Identify which cell holds the provided text, then report its [X, Y] central coordinate. 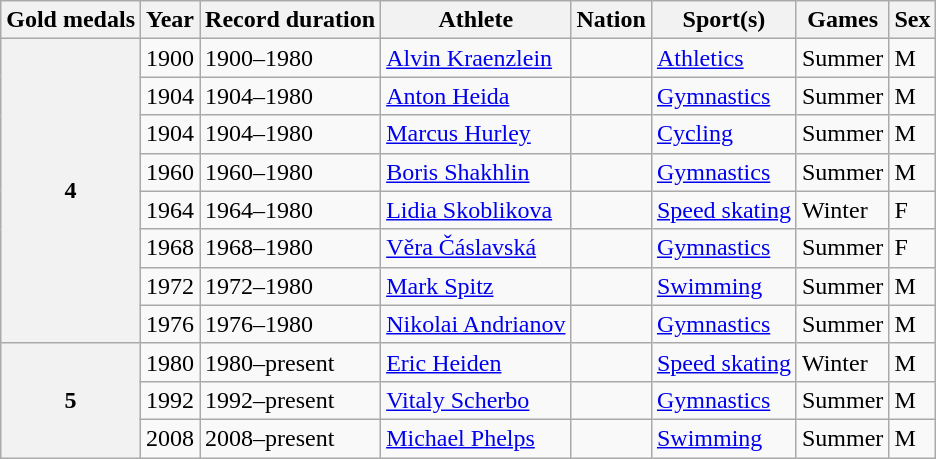
Gold medals [71, 20]
1976 [170, 324]
2008 [170, 438]
1900–1980 [290, 58]
Anton Heida [476, 96]
Record duration [290, 20]
Boris Shakhlin [476, 172]
1968 [170, 248]
Mark Spitz [476, 286]
1964 [170, 210]
1968–1980 [290, 248]
Nikolai Andrianov [476, 324]
Vitaly Scherbo [476, 400]
Year [170, 20]
1980–present [290, 362]
4 [71, 191]
2008–present [290, 438]
1964–1980 [290, 210]
Lidia Skoblikova [476, 210]
1976–1980 [290, 324]
Sport(s) [724, 20]
1980 [170, 362]
Cycling [724, 134]
1992–present [290, 400]
1992 [170, 400]
1972–1980 [290, 286]
1972 [170, 286]
Athlete [476, 20]
Věra Čáslavská [476, 248]
Sex [912, 20]
1900 [170, 58]
Alvin Kraenzlein [476, 58]
Games [842, 20]
Marcus Hurley [476, 134]
Eric Heiden [476, 362]
1960 [170, 172]
5 [71, 400]
Michael Phelps [476, 438]
1960–1980 [290, 172]
Nation [611, 20]
Athletics [724, 58]
